Search for the cell housing the specified text and yield its [X, Y] center coordinate. 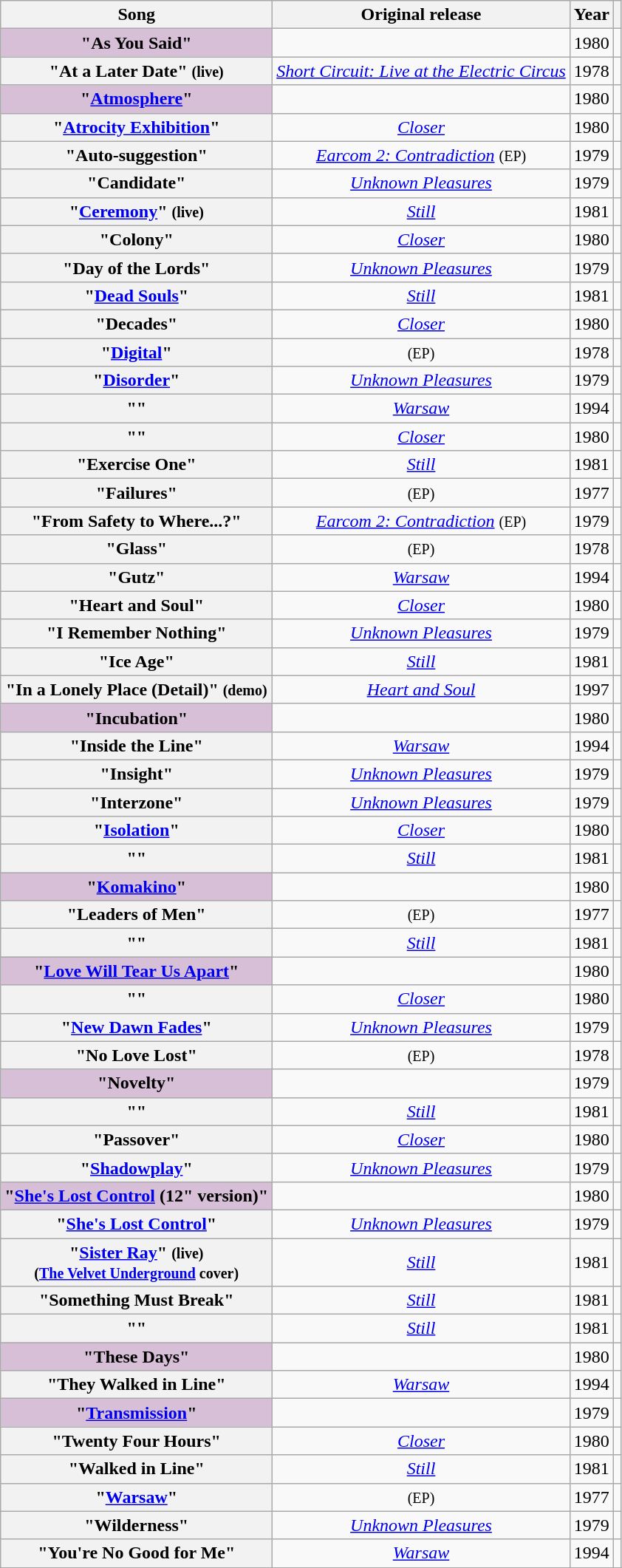
"Heart and Soul" [137, 605]
"Disorder" [137, 381]
"Twenty Four Hours" [137, 1441]
"Failures" [137, 493]
Original release [421, 15]
"Exercise One" [137, 465]
"Candidate" [137, 183]
"Something Must Break" [137, 1301]
"Day of the Lords" [137, 267]
"Interzone" [137, 802]
"Walked in Line" [137, 1469]
"She's Lost Control" [137, 1224]
"From Safety to Where...?" [137, 521]
"They Walked in Line" [137, 1385]
Short Circuit: Live at the Electric Circus [421, 71]
"Incubation" [137, 717]
"Insight" [137, 774]
"Digital" [137, 352]
"She's Lost Control (12" version)" [137, 1196]
"Leaders of Men" [137, 915]
"Transmission" [137, 1413]
"Love Will Tear Us Apart" [137, 971]
"Colony" [137, 239]
"Inside the Line" [137, 746]
"Auto-suggestion" [137, 155]
"Atmosphere" [137, 99]
"Warsaw" [137, 1497]
Heart and Soul [421, 689]
"No Love Lost" [137, 1055]
"Sister Ray" (live)(The Velvet Underground cover) [137, 1262]
"Atrocity Exhibition" [137, 127]
"Ceremony" (live) [137, 211]
"Passover" [137, 1139]
"As You Said" [137, 43]
"I Remember Nothing" [137, 633]
"Wilderness" [137, 1525]
"You're No Good for Me" [137, 1553]
Song [137, 15]
"Decades" [137, 324]
"Komakino" [137, 887]
Year [591, 15]
"New Dawn Fades" [137, 1027]
"Gutz" [137, 577]
"At a Later Date" (live) [137, 71]
"Dead Souls" [137, 296]
"Isolation" [137, 831]
"Ice Age" [137, 661]
"Glass" [137, 549]
"Shadowplay" [137, 1168]
"Novelty" [137, 1083]
1997 [591, 689]
"In a Lonely Place (Detail)" (demo) [137, 689]
"These Days" [137, 1357]
